Determine the (X, Y) coordinate at the center of the cell enclosing the given text.  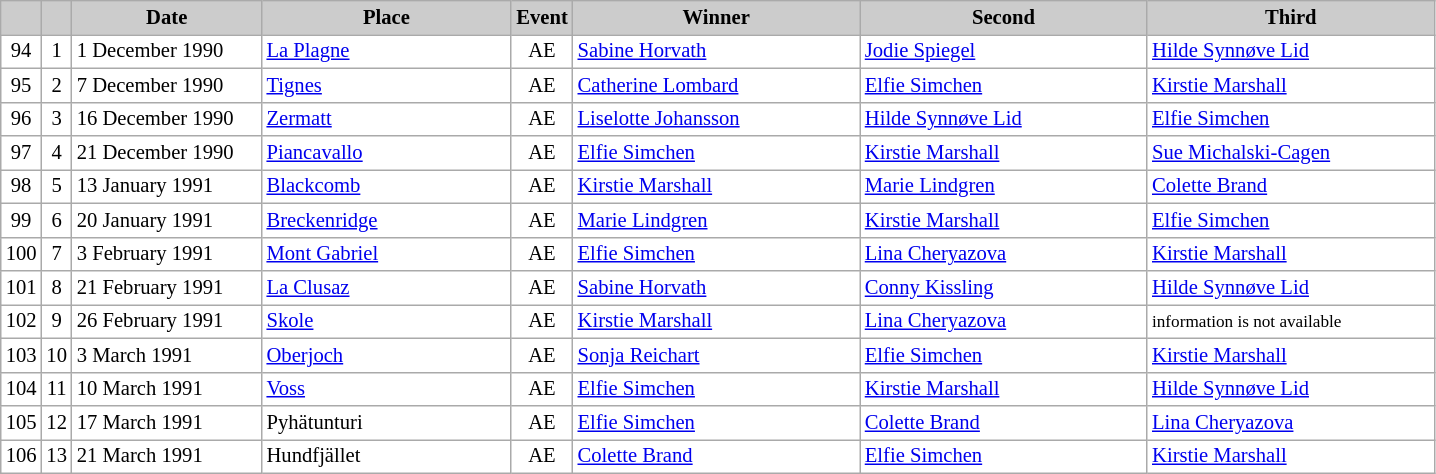
Breckenridge (387, 220)
20 January 1991 (167, 220)
21 February 1991 (167, 287)
Sonja Reichart (716, 355)
Skole (387, 321)
information is not available (1290, 321)
Third (1290, 17)
Date (167, 17)
7 (56, 254)
3 March 1991 (167, 355)
96 (22, 119)
104 (22, 389)
Event (542, 17)
Blackcomb (387, 186)
26 February 1991 (167, 321)
95 (22, 85)
1 (56, 51)
101 (22, 287)
102 (22, 321)
11 (56, 389)
98 (22, 186)
Pyhätunturi (387, 423)
1 December 1990 (167, 51)
21 December 1990 (167, 153)
2 (56, 85)
7 December 1990 (167, 85)
10 March 1991 (167, 389)
Voss (387, 389)
La Clusaz (387, 287)
Tignes (387, 85)
Hundfjället (387, 456)
Liselotte Johansson (716, 119)
Piancavallo (387, 153)
99 (22, 220)
Catherine Lombard (716, 85)
9 (56, 321)
8 (56, 287)
100 (22, 254)
Place (387, 17)
97 (22, 153)
12 (56, 423)
Conny Kissling (1004, 287)
Mont Gabriel (387, 254)
106 (22, 456)
5 (56, 186)
Zermatt (387, 119)
16 December 1990 (167, 119)
Second (1004, 17)
13 January 1991 (167, 186)
103 (22, 355)
6 (56, 220)
3 (56, 119)
Jodie Spiegel (1004, 51)
17 March 1991 (167, 423)
13 (56, 456)
10 (56, 355)
94 (22, 51)
Sue Michalski-Cagen (1290, 153)
4 (56, 153)
3 February 1991 (167, 254)
21 March 1991 (167, 456)
Winner (716, 17)
La Plagne (387, 51)
105 (22, 423)
Oberjoch (387, 355)
